From the cell containing the given text, extract its center point as [X, Y] coordinate. 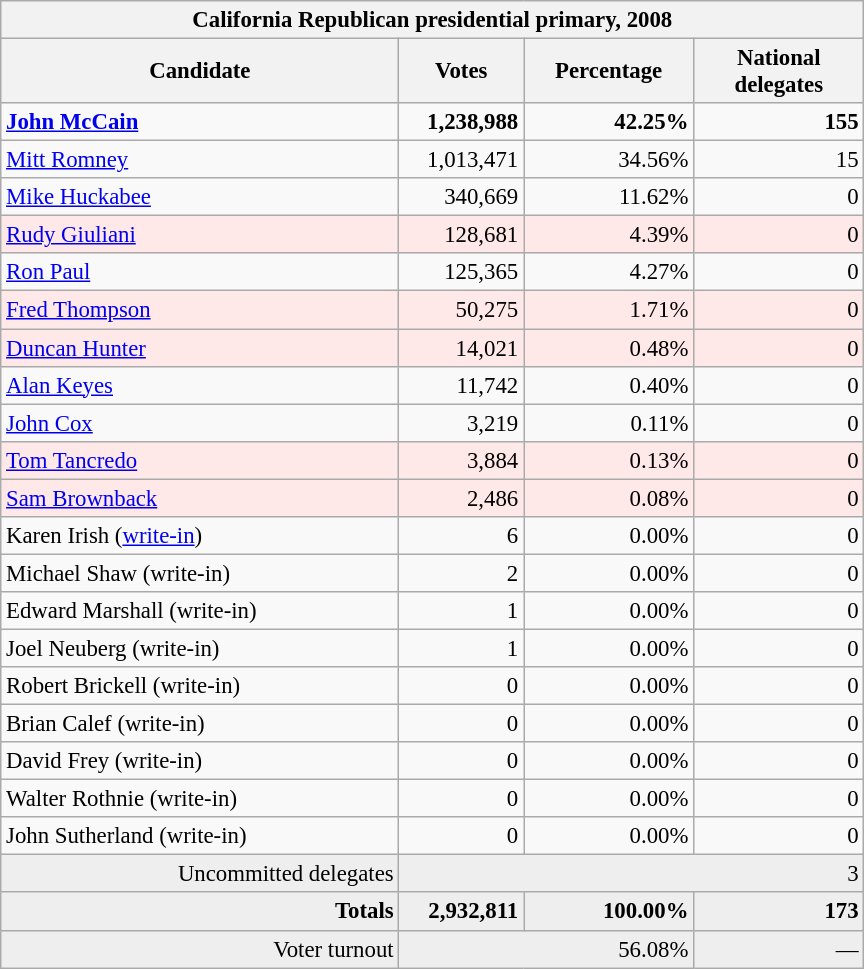
0.13% [609, 460]
Walter Rothnie (write-in) [200, 799]
National delegates [779, 72]
Brian Calef (write-in) [200, 724]
Ron Paul [200, 273]
173 [779, 912]
David Frey (write-in) [200, 761]
— [779, 949]
1,238,988 [462, 122]
Candidate [200, 72]
Duncan Hunter [200, 348]
Voter turnout [200, 949]
4.39% [609, 235]
Uncommitted delegates [200, 874]
Votes [462, 72]
Sam Brownback [200, 498]
0.08% [609, 498]
155 [779, 122]
34.56% [609, 160]
3,219 [462, 423]
Totals [200, 912]
15 [779, 160]
2,932,811 [462, 912]
John Cox [200, 423]
Fred Thompson [200, 310]
340,669 [462, 197]
3 [632, 874]
100.00% [609, 912]
1.71% [609, 310]
125,365 [462, 273]
0.40% [609, 385]
0.48% [609, 348]
11,742 [462, 385]
John McCain [200, 122]
4.27% [609, 273]
Edward Marshall (write-in) [200, 611]
1,013,471 [462, 160]
Mike Huckabee [200, 197]
Percentage [609, 72]
Alan Keyes [200, 385]
128,681 [462, 235]
Robert Brickell (write-in) [200, 686]
2,486 [462, 498]
42.25% [609, 122]
Joel Neuberg (write-in) [200, 648]
Rudy Giuliani [200, 235]
2 [462, 573]
0.11% [609, 423]
Karen Irish (write-in) [200, 536]
California Republican presidential primary, 2008 [432, 20]
6 [462, 536]
Michael Shaw (write-in) [200, 573]
3,884 [462, 460]
Mitt Romney [200, 160]
56.08% [546, 949]
11.62% [609, 197]
14,021 [462, 348]
John Sutherland (write-in) [200, 836]
50,275 [462, 310]
Tom Tancredo [200, 460]
